Find where the given text appears and provide that cell's center as (X, Y) coordinate. 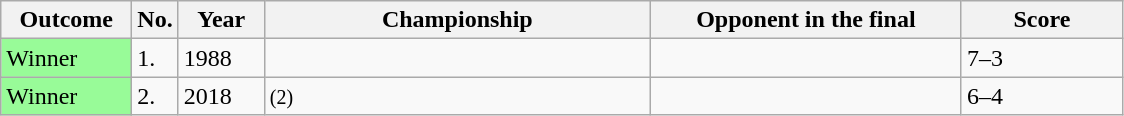
1988 (221, 58)
(2) (457, 96)
2018 (221, 96)
Score (1042, 20)
Outcome (66, 20)
6–4 (1042, 96)
Opponent in the final (806, 20)
2. (155, 96)
Championship (457, 20)
Year (221, 20)
7–3 (1042, 58)
1. (155, 58)
No. (155, 20)
